Locate the cell with the specified text and output its [x, y] center coordinate. 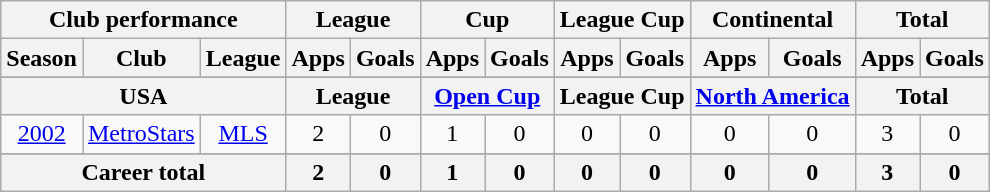
Club performance [144, 20]
MetroStars [141, 134]
Season [42, 58]
Cup [487, 20]
Club [141, 58]
MLS [243, 134]
Continental [772, 20]
Career total [144, 172]
Open Cup [487, 96]
2002 [42, 134]
USA [144, 96]
North America [772, 96]
